Capture the cell that displays the provided text and extract its [X, Y] central coordinate. 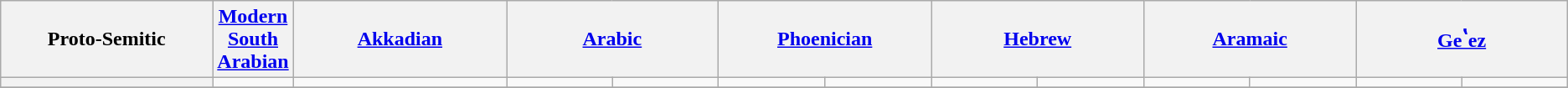
Phoenician [824, 39]
Arabic [613, 39]
Geʽez [1462, 39]
Aramaic [1250, 39]
Modern South Arabian [253, 39]
Proto-Semitic [107, 39]
Hebrew [1037, 39]
Akkadian [400, 39]
